Determine the [X, Y] coordinate at the center of the cell enclosing the given text.  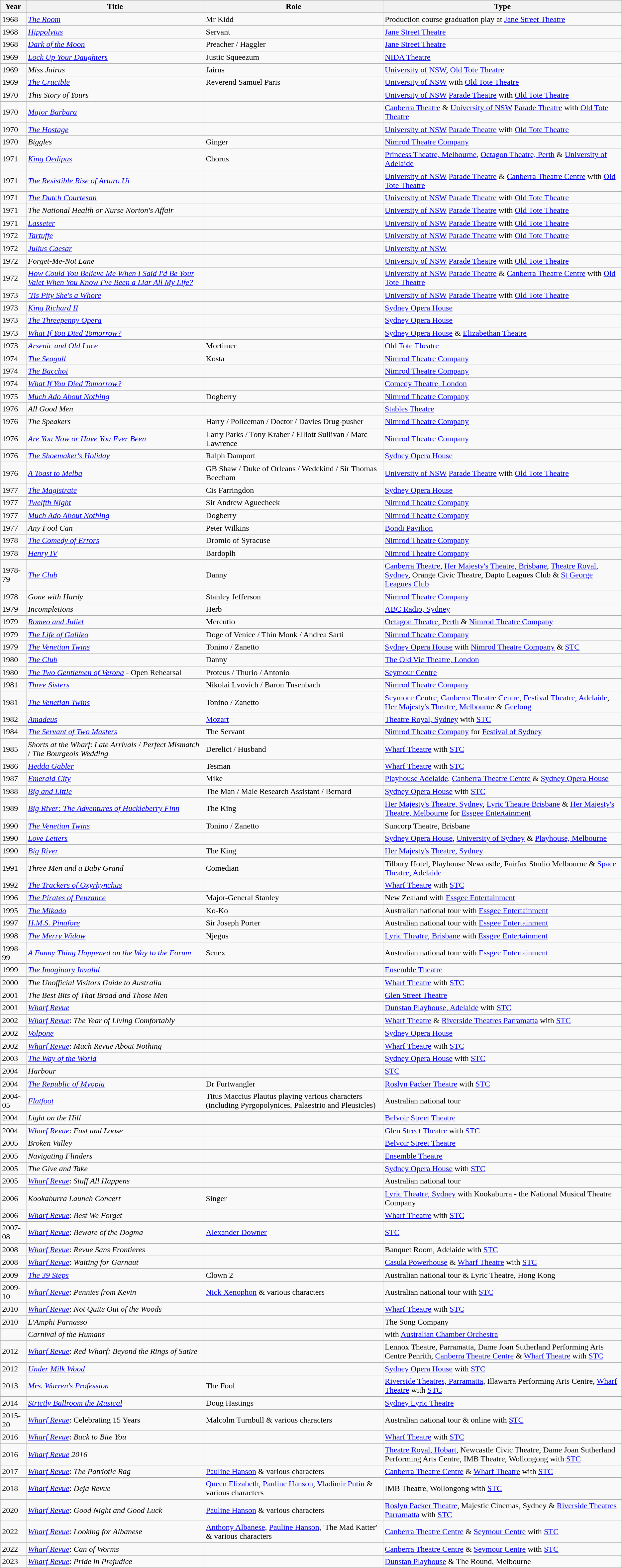
The Trackers of Oxyrhynchus [115, 885]
Comedian [294, 868]
Lennox Theatre, Parramatta, Dame Joan Sutherland Performing Arts Centre Penrith, Canberra Theatre Centre & Wharf Theatre with STC [502, 1351]
Theatre Royal, Sydney with STC [502, 719]
Mortimer [294, 346]
2013 [13, 1386]
Glen Street Theatre [502, 995]
Navigating Flinders [115, 1156]
Incompletions [115, 609]
Chorus [294, 159]
Romeo and Juliet [115, 622]
The Old Vic Theatre, London [502, 660]
Volpone [115, 1033]
The Servant of Two Masters [115, 732]
Lock Up Your Daughters [115, 57]
Major Barbara [115, 112]
Role [294, 7]
Banquet Room, Adelaide with STC [502, 1250]
Tesman [294, 766]
Wharf Revue: Not Quite Out of the Woods [115, 1309]
Big River: The Adventures of Huckleberry Finn [115, 808]
Biggles [115, 142]
2023 [13, 1561]
Amadeus [115, 719]
Arsenic and Old Lace [115, 346]
Forget-Me-Not Lane [115, 261]
Nimrod Theatre Company for Festival of Sydney [502, 732]
Her Majesty's Theatre, Sydney, Lyric Theatre Brisbane & Her Majesty's Theatre, Melbourne for Essgee Entertainment [502, 808]
Roslyn Packer Theatre with STC [502, 1084]
The Man / Male Research Assistant / Bernard [294, 791]
Derelict / Husband [294, 749]
Wharf Revue: Looking for Albanese [115, 1531]
Big River [115, 851]
Wharf Revue: Red Wharf: Beyond the Rings of Satire [115, 1351]
Any Fool Can [115, 528]
Tilbury Hotel, Playhouse Newcastle, Fairfax Studio Melbourne & Space Theatre, Adelaide [502, 868]
Peter Wilkins [294, 528]
Sydney Opera House, University of Sydney & Playhouse, Melbourne [502, 838]
Three Men and a Baby Grand [115, 868]
L'Amphi Parnasso [115, 1322]
Titus Maccius Plautus playing various characters (including Pyrgopolynices, Palaestrio and Pleusicles) [294, 1101]
Emerald City [115, 779]
Ginger [294, 142]
Casula Powerhouse & Wharf Theatre with STC [502, 1262]
Big and Little [115, 791]
Old Tote Theatre [502, 346]
The Resistible Rise of Arturo Ui [115, 181]
King Oedipus [115, 159]
2009-10 [13, 1292]
A Toast to Melba [115, 473]
1992 [13, 885]
GB Shaw / Duke of Orleans / Wedekind / Sir Thomas Beecham [294, 473]
University of NSW with Old Tote Theatre [502, 82]
Larry Parks / Tony Kraber / Elliott Sullivan / Marc Lawrence [294, 439]
Kosta [294, 358]
Cis Farringdon [294, 490]
Wharf Revue [115, 1008]
Three Sisters [115, 685]
Bondi Pavilion [502, 528]
Sir Andrew Aguecheek [294, 503]
Broken Valley [115, 1143]
1987 [13, 779]
Wharf Revue: Best We Forget [115, 1215]
Wharf Revue: The Patriotic Rag [115, 1471]
2007-08 [13, 1233]
Riverside Theatres, Parramatta, Illawarra Performing Arts Centre, Wharf Theatre with STC [502, 1386]
2003 [13, 1058]
Dr Furtwangler [294, 1084]
Reverend Samuel Paris [294, 82]
The Unofficial Visitors Guide to Australia [115, 983]
Dunstan Playhouse, Adelaide with STC [502, 1008]
Production course graduation play at Jane Street Theatre [502, 19]
Shorts at the Wharf: Late Arrivals / Perfect Mismatch / The Bourgeois Wedding [115, 749]
2018 [13, 1488]
The Magistrate [115, 490]
This Story of Yours [115, 95]
Australian national tour with STC [502, 1292]
Mr Kidd [294, 19]
with Australian Chamber Orchestra [502, 1335]
Mike [294, 779]
The National Health or Nurse Norton's Affair [115, 211]
Carnival of the Humans [115, 1335]
Strictly Ballroom the Musical [115, 1403]
Senex [294, 953]
The Threepenny Opera [115, 320]
Wharf Revue: Stuff All Happens [115, 1181]
Australian national tour & Lyric Theatre, Hong Kong [502, 1275]
Type [502, 7]
2009 [13, 1275]
Twelfth Night [115, 503]
Light on the Hill [115, 1118]
'Tis Pity She's a Whore [115, 295]
Glen Street Theatre with STC [502, 1131]
Octagon Theatre, Perth & Nimrod Theatre Company [502, 622]
Wharf Revue: Pride in Prejudice [115, 1561]
2020 [13, 1510]
1999 [13, 970]
New Zealand with Essgee Entertainment [502, 898]
Wharf Revue: Good Night and Good Luck [115, 1510]
University of NSW [502, 248]
1978-79 [13, 575]
The Speakers [115, 422]
Sydney Lyric Theatre [502, 1403]
Wharf Revue: Deja Revue [115, 1488]
Wharf Revue: Pennies from Kevin [115, 1292]
Herb [294, 609]
Ralph Damport [294, 456]
The Mikado [115, 911]
Mozart [294, 719]
Wharf Revue: Revue Sans Frontieres [115, 1250]
Harbour [115, 1071]
Proteus / Thurio / Antonio [294, 672]
Mrs. Warren's Profession [115, 1386]
1991 [13, 868]
Mercutio [294, 622]
Comedy Theatre, London [502, 384]
The Merry Widow [115, 936]
University of NSW, Old Tote Theatre [502, 70]
Wharf Revue: The Year of Living Comfortably [115, 1020]
Princess Theatre, Melbourne, Octagon Theatre, Perth & University of Adelaide [502, 159]
Title [115, 7]
Anthony Albanese, Pauline Hanson, 'The Mad Katter' & various characters [294, 1531]
Jairus [294, 70]
The Room [115, 19]
Gone with Hardy [115, 596]
The Best Bits of That Broad and Those Men [115, 995]
NIDA Theatre [502, 57]
Henry IV [115, 553]
Sir Joseph Porter [294, 923]
Lyric Theatre, Sydney with Kookaburra - the National Musical Theatre Company [502, 1198]
Harry / Policeman / Doctor / Davies Drug-pusher [294, 422]
Lasseter [115, 223]
2004-05 [13, 1101]
Canberra Theatre, Her Majesty's Theatre, Brisbane, Theatre Royal, Sydney, Orange Civic Theatre, Dapto Leagues Club & St George Leagues Club [502, 575]
Wharf Theatre & Riverside Theatres Parramatta with STC [502, 1020]
The Give and Take [115, 1169]
Nikolai Lvovich / Baron Tusenbach [294, 685]
Servant [294, 32]
The Seagull [115, 358]
The Life of Galileo [115, 635]
The Dutch Courtesan [115, 198]
Wharf Revue: Celebrating 15 Years [115, 1420]
IMB Theatre, Wollongong with STC [502, 1488]
Wharf Revue: Back to Bite You [115, 1437]
2000 [13, 983]
Julius Caesar [115, 248]
Sydney Opera House with Nimrod Theatre Company & STC [502, 647]
ABC Radio, Sydney [502, 609]
1988 [13, 791]
Wharf Revue: Beware of the Dogma [115, 1233]
How Could You Believe Me When I Said I'd Be Your Valet When You Know I've Been a Liar All My Life? [115, 278]
The 39 Steps [115, 1275]
The Two Gentlemen of Verona - Open Rehearsal [115, 672]
Wharf Revue: Can of Worms [115, 1549]
Seymour Centre [502, 672]
Nick Xenophon & various characters [294, 1292]
Are You Now or Have You Ever Been [115, 439]
King Richard II [115, 308]
Njegus [294, 936]
Dark of the Moon [115, 44]
1995 [13, 911]
Wharf Revue: Much Revue About Nothing [115, 1046]
Hedda Gabler [115, 766]
Malcolm Turnbull & various characters [294, 1420]
Doug Hastings [294, 1403]
Dunstan Playhouse & The Round, Melbourne [502, 1561]
Year [13, 7]
Hippolytus [115, 32]
1989 [13, 808]
Stanley Jefferson [294, 596]
Lyric Theatre, Brisbane with Essgee Entertainment [502, 936]
1985 [13, 749]
The Fool [294, 1386]
Dromio of Syracuse [294, 541]
Bardoplh [294, 553]
2017 [13, 1471]
Clown 2 [294, 1275]
1982 [13, 719]
The Crucible [115, 82]
Sydney Opera House & Elizabethan Theatre [502, 333]
Flatfoot [115, 1101]
The Pirates of Penzance [115, 898]
The Comedy of Errors [115, 541]
The Bacchoi [115, 371]
Stables Theatre [502, 409]
Wharf Revue: Waiting for Garnaut [115, 1262]
Queen Elizabeth, Pauline Hanson, Vladimir Putin & various characters [294, 1488]
Miss Jairus [115, 70]
A Funny Thing Happened on the Way to the Forum [115, 953]
Ko-Ko [294, 911]
Theatre Royal, Hobart, Newcastle Civic Theatre, Dame Joan Sutherland Performing Arts Centre, IMB Theatre, Wollongong with STC [502, 1454]
Doge of Venice / Thin Monk / Andrea Sarti [294, 635]
The Republic of Myopia [115, 1084]
Seymour Centre, Canberra Theatre Centre, Festival Theatre, Adelaide, Her Majesty's Theatre, Melbourne & Geelong [502, 702]
Her Majesty's Theatre, Sydney [502, 851]
2015-20 [13, 1420]
Wharf Revue: Fast and Loose [115, 1131]
Australian national tour & online with STC [502, 1420]
Love Letters [115, 838]
The Way of the World [115, 1058]
Suncorp Theatre, Brisbane [502, 826]
The Song Company [502, 1322]
1998 [13, 936]
Canberra Theatre Centre & Wharf Theatre with STC [502, 1471]
Kookaburra Launch Concert [115, 1198]
The Servant [294, 732]
Alexander Downer [294, 1233]
1975 [13, 396]
Canberra Theatre & University of NSW Parade Theatre with Old Tote Theatre [502, 112]
Roslyn Packer Theatre, Majestic Cinemas, Sydney & Riverside Theatres Parramatta with STC [502, 1510]
1986 [13, 766]
Wharf Revue 2016 [115, 1454]
H.M.S. Pinafore [115, 923]
Major-General Stanley [294, 898]
2014 [13, 1403]
The Hostage [115, 129]
The Shoemaker's Holiday [115, 456]
Singer [294, 1198]
1996 [13, 898]
1998-99 [13, 953]
All Good Men [115, 409]
Tartuffe [115, 236]
Playhouse Adelaide, Canberra Theatre Centre & Sydney Opera House [502, 779]
1984 [13, 732]
1997 [13, 923]
Preacher / Haggler [294, 44]
The Imaginary Invalid [115, 970]
Justic Squeezum [294, 57]
Under Milk Wood [115, 1369]
